For the text-containing cell, return its midpoint in (X, Y) coordinate format. 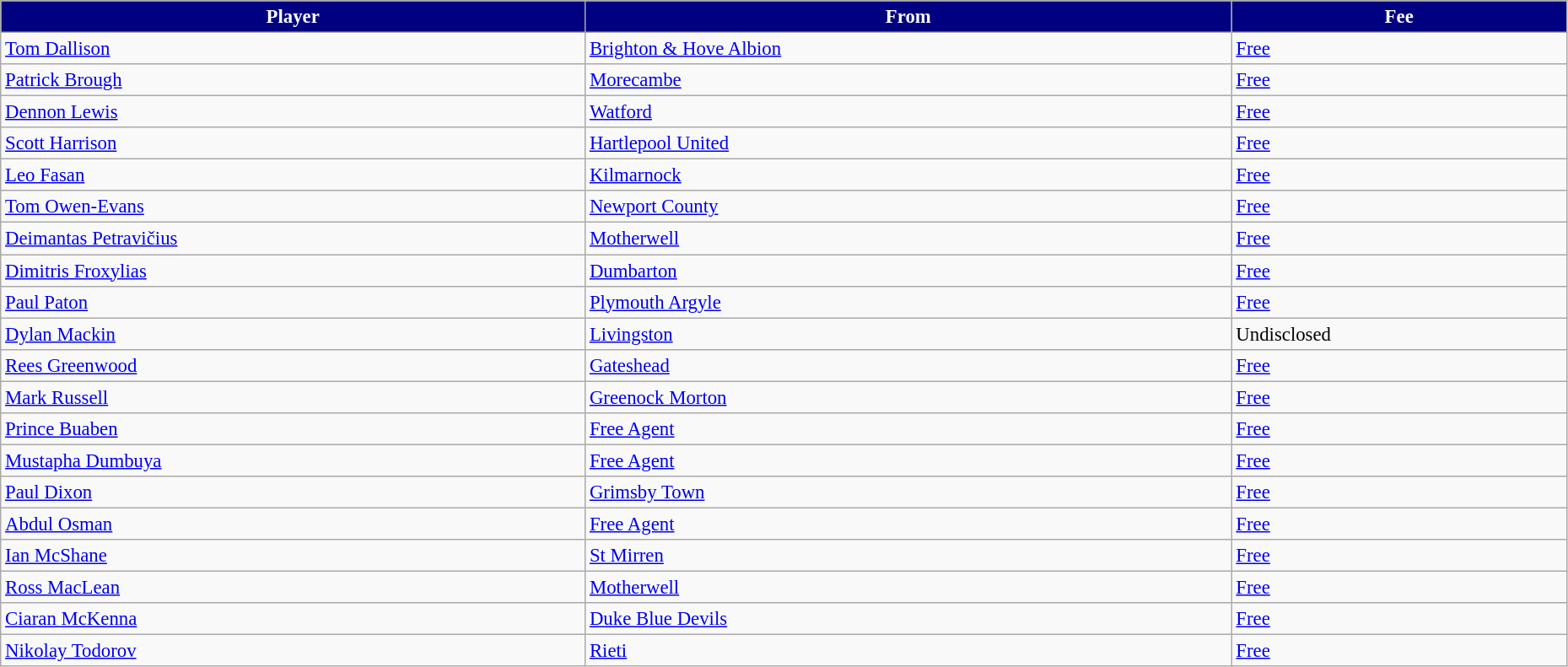
Ian McShane (294, 556)
Prince Buaben (294, 429)
Gateshead (908, 365)
Dumbarton (908, 271)
Paul Dixon (294, 492)
Morecambe (908, 80)
Leo Fasan (294, 175)
Patrick Brough (294, 80)
Nikolay Todorov (294, 651)
Ciaran McKenna (294, 619)
Brighton & Hove Albion (908, 49)
Ross MacLean (294, 588)
Watford (908, 112)
St Mirren (908, 556)
Mark Russell (294, 397)
Undisclosed (1398, 334)
Rees Greenwood (294, 365)
Scott Harrison (294, 143)
Duke Blue Devils (908, 619)
Plymouth Argyle (908, 302)
Player (294, 17)
Kilmarnock (908, 175)
Newport County (908, 207)
From (908, 17)
Tom Owen-Evans (294, 207)
Tom Dallison (294, 49)
Dimitris Froxylias (294, 271)
Paul Paton (294, 302)
Dennon Lewis (294, 112)
Deimantas Petravičius (294, 239)
Hartlepool United (908, 143)
Greenock Morton (908, 397)
Rieti (908, 651)
Grimsby Town (908, 492)
Fee (1398, 17)
Dylan Mackin (294, 334)
Mustapha Dumbuya (294, 460)
Livingston (908, 334)
Abdul Osman (294, 524)
